Identify which cell holds the provided text, then report its (X, Y) central coordinate. 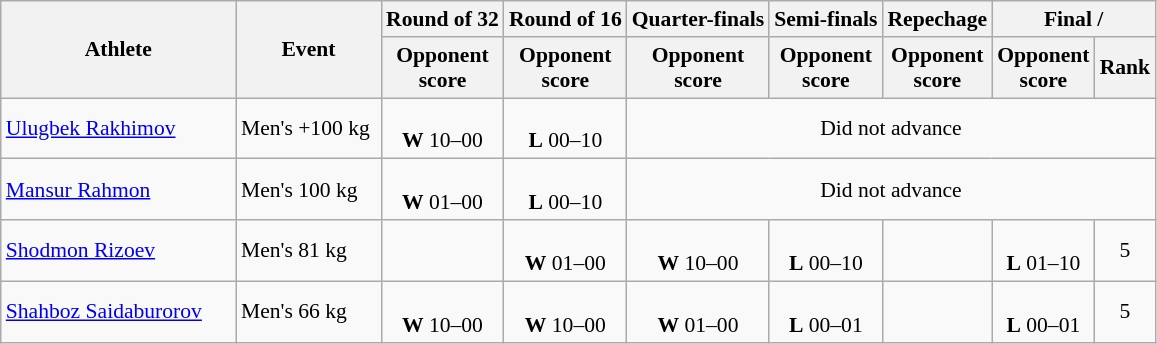
L 01–10 (1044, 250)
Semi-finals (826, 19)
Shodmon Rizoev (118, 250)
Quarter-finals (698, 19)
Repechage (937, 19)
Men's 100 kg (308, 190)
Men's +100 kg (308, 128)
Shahboz Saidaburorov (118, 312)
Round of 16 (566, 19)
Rank (1126, 68)
Round of 32 (442, 19)
Athlete (118, 50)
Event (308, 50)
Mansur Rahmon (118, 190)
Final / (1074, 19)
Men's 66 kg (308, 312)
Ulugbek Rakhimov (118, 128)
Men's 81 kg (308, 250)
